From the cell containing the given text, extract its center point as (x, y) coordinate. 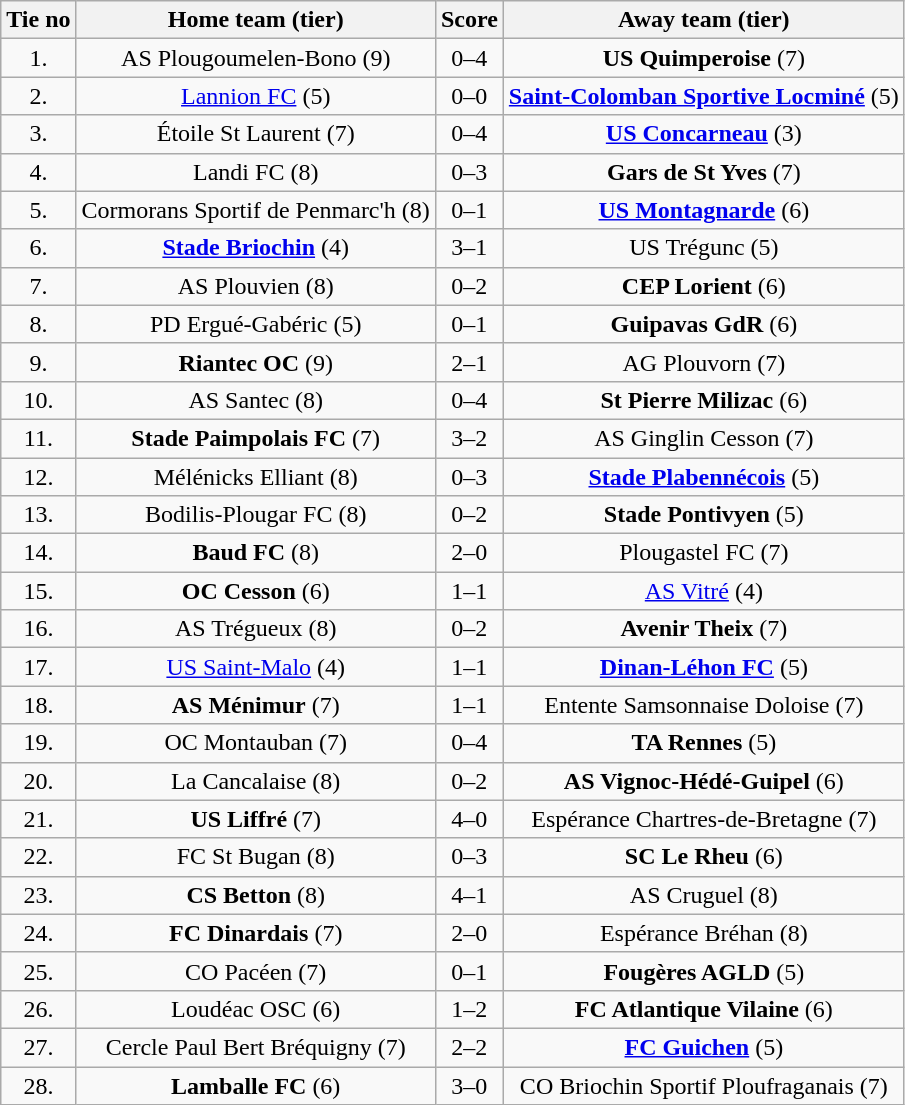
19. (38, 743)
OC Cesson (6) (256, 591)
AS Cruguel (8) (704, 895)
US Montagnarde (6) (704, 210)
28. (38, 1085)
Plougastel FC (7) (704, 553)
18. (38, 705)
CO Pacéen (7) (256, 971)
Baud FC (8) (256, 553)
7. (38, 286)
Lannion FC (5) (256, 96)
Espérance Chartres-de-Bretagne (7) (704, 819)
CO Briochin Sportif Ploufraganais (7) (704, 1085)
3–0 (469, 1085)
Stade Plabennécois (5) (704, 477)
2. (38, 96)
22. (38, 857)
17. (38, 667)
5. (38, 210)
AS Santec (8) (256, 400)
4–0 (469, 819)
Cormorans Sportif de Penmarc'h (8) (256, 210)
Riantec OC (9) (256, 362)
Loudéac OSC (6) (256, 1009)
3–2 (469, 438)
OC Montauban (7) (256, 743)
Mélénicks Elliant (8) (256, 477)
US Saint-Malo (4) (256, 667)
US Trégunc (5) (704, 248)
3–1 (469, 248)
La Cancalaise (8) (256, 781)
FC Dinardais (7) (256, 933)
CEP Lorient (6) (704, 286)
US Quimperoise (7) (704, 58)
AS Plouvien (8) (256, 286)
16. (38, 629)
CS Betton (8) (256, 895)
26. (38, 1009)
8. (38, 324)
25. (38, 971)
Bodilis-Plougar FC (8) (256, 515)
Landi FC (8) (256, 172)
13. (38, 515)
Espérance Bréhan (8) (704, 933)
PD Ergué-Gabéric (5) (256, 324)
4–1 (469, 895)
AS Trégueux (8) (256, 629)
6. (38, 248)
0–0 (469, 96)
1–2 (469, 1009)
US Concarneau (3) (704, 134)
Gars de St Yves (7) (704, 172)
Avenir Theix (7) (704, 629)
Entente Samsonnaise Doloise (7) (704, 705)
2–2 (469, 1047)
24. (38, 933)
FC Guichen (5) (704, 1047)
23. (38, 895)
4. (38, 172)
Score (469, 20)
AS Vignoc-Hédé-Guipel (6) (704, 781)
AS Vitré (4) (704, 591)
Tie no (38, 20)
10. (38, 400)
14. (38, 553)
AG Plouvorn (7) (704, 362)
AS Plougoumelen-Bono (9) (256, 58)
1. (38, 58)
2–1 (469, 362)
TA Rennes (5) (704, 743)
Guipavas GdR (6) (704, 324)
Fougères AGLD (5) (704, 971)
Saint-Colomban Sportive Locminé (5) (704, 96)
AS Ginglin Cesson (7) (704, 438)
SC Le Rheu (6) (704, 857)
9. (38, 362)
AS Ménimur (7) (256, 705)
11. (38, 438)
Stade Briochin (4) (256, 248)
27. (38, 1047)
3. (38, 134)
Dinan-Léhon FC (5) (704, 667)
20. (38, 781)
FC Atlantique Vilaine (6) (704, 1009)
US Liffré (7) (256, 819)
Stade Pontivyen (5) (704, 515)
Home team (tier) (256, 20)
FC St Bugan (8) (256, 857)
Cercle Paul Bert Bréquigny (7) (256, 1047)
Away team (tier) (704, 20)
21. (38, 819)
Lamballe FC (6) (256, 1085)
12. (38, 477)
Étoile St Laurent (7) (256, 134)
Stade Paimpolais FC (7) (256, 438)
St Pierre Milizac (6) (704, 400)
15. (38, 591)
